Provide the [x, y] coordinate of the cell's center where the given text is located.  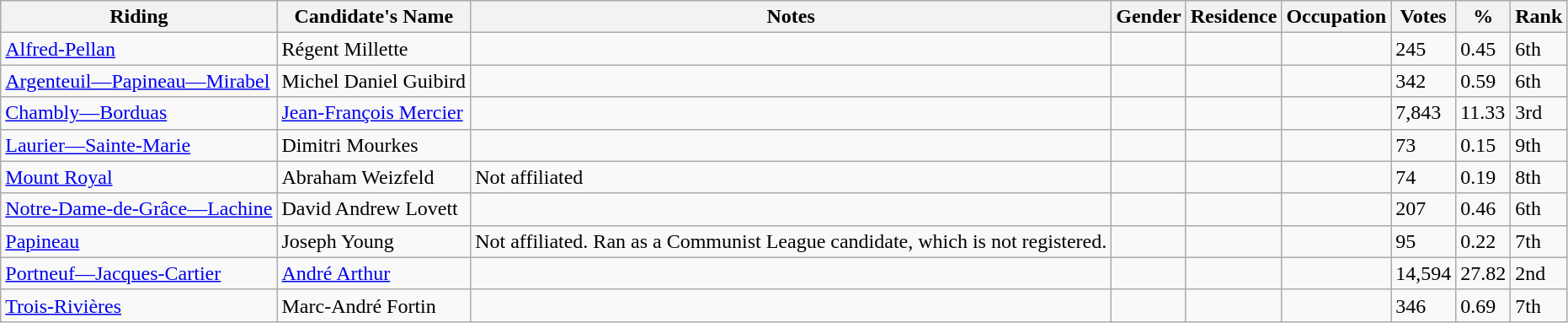
Alfred-Pellan [139, 49]
David Andrew Lovett [374, 209]
11.33 [1484, 113]
0.69 [1484, 305]
Marc-André Fortin [374, 305]
Papineau [139, 241]
André Arthur [374, 273]
0.19 [1484, 177]
Riding [139, 17]
Residence [1234, 17]
Mount Royal [139, 177]
Gender [1149, 17]
2nd [1539, 273]
74 [1423, 177]
Rank [1539, 17]
Argenteuil—Papineau—Mirabel [139, 81]
Abraham Weizfeld [374, 177]
207 [1423, 209]
Notes [792, 17]
0.46 [1484, 209]
73 [1423, 145]
Chambly—Borduas [139, 113]
0.59 [1484, 81]
0.15 [1484, 145]
Dimitri Mourkes [374, 145]
Joseph Young [374, 241]
Candidate's Name [374, 17]
Michel Daniel Guibird [374, 81]
0.22 [1484, 241]
Votes [1423, 17]
346 [1423, 305]
Not affiliated. Ran as a Communist League candidate, which is not registered. [792, 241]
Not affiliated [792, 177]
Occupation [1336, 17]
8th [1539, 177]
95 [1423, 241]
3rd [1539, 113]
Jean-François Mercier [374, 113]
7,843 [1423, 113]
% [1484, 17]
Portneuf—Jacques-Cartier [139, 273]
14,594 [1423, 273]
9th [1539, 145]
245 [1423, 49]
27.82 [1484, 273]
Trois-Rivières [139, 305]
0.45 [1484, 49]
342 [1423, 81]
Régent Millette [374, 49]
Notre-Dame-de-Grâce—Lachine [139, 209]
Laurier—Sainte-Marie [139, 145]
